Locate the cell with the specified text and output its (X, Y) center coordinate. 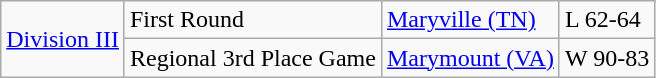
Division III (63, 39)
Maryville (TN) (470, 20)
First Round (252, 20)
Marymount (VA) (470, 58)
L 62-64 (606, 20)
Regional 3rd Place Game (252, 58)
W 90-83 (606, 58)
